Determine the (X, Y) coordinate at the center of the cell enclosing the given text.  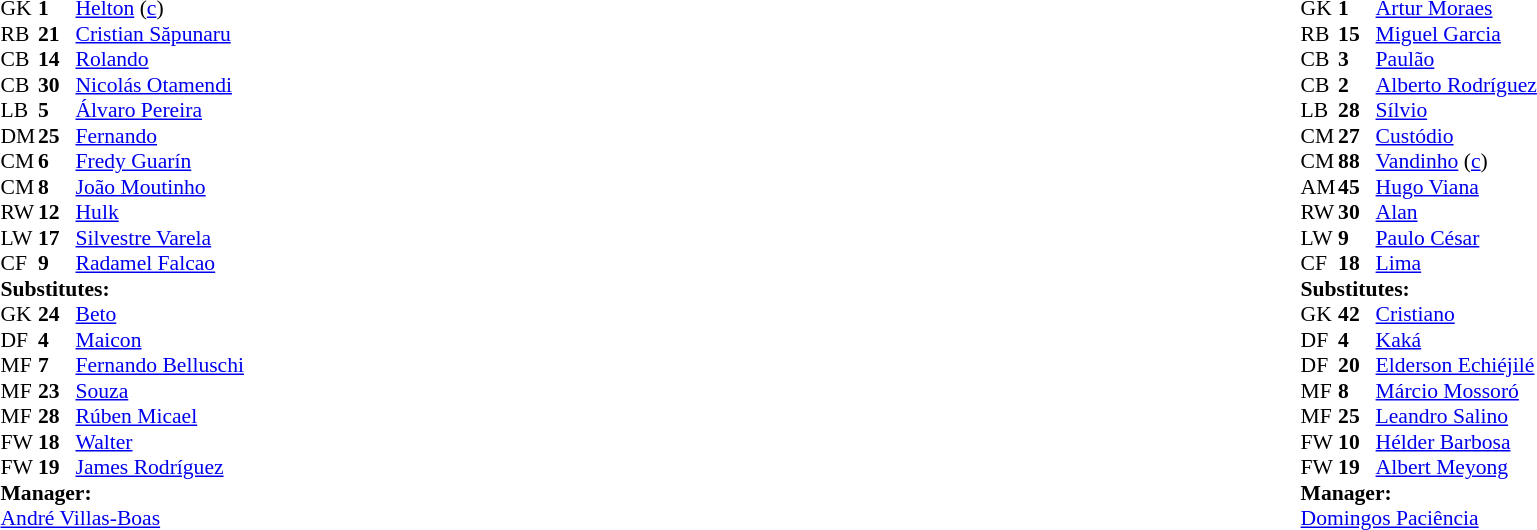
Hélder Barbosa (1456, 442)
Márcio Mossoró (1456, 391)
Paulão (1456, 59)
DM (19, 136)
Cristian Săpunaru (160, 34)
10 (1357, 442)
Walter (160, 442)
Elderson Echiéjilé (1456, 365)
Leandro Salino (1456, 417)
88 (1357, 161)
2 (1357, 85)
Sílvio (1456, 111)
Alberto Rodríguez (1456, 85)
Souza (160, 391)
Maicon (160, 340)
AM (1320, 187)
15 (1357, 34)
21 (57, 34)
Custódio (1456, 136)
Albert Meyong (1456, 467)
Alan (1456, 213)
7 (57, 365)
James Rodríguez (160, 467)
Rolando (160, 59)
Radamel Falcao (160, 263)
Kaká (1456, 340)
24 (57, 315)
Fernando Belluschi (160, 365)
Hulk (160, 213)
17 (57, 238)
Cristiano (1456, 315)
45 (1357, 187)
Fredy Guarín (160, 161)
Miguel Garcia (1456, 34)
Vandinho (c) (1456, 161)
Paulo César (1456, 238)
3 (1357, 59)
Álvaro Pereira (160, 111)
Lima (1456, 263)
5 (57, 111)
23 (57, 391)
Rúben Micael (160, 417)
42 (1357, 315)
14 (57, 59)
6 (57, 161)
20 (1357, 365)
João Moutinho (160, 187)
12 (57, 213)
Fernando (160, 136)
Beto (160, 315)
27 (1357, 136)
Hugo Viana (1456, 187)
Nicolás Otamendi (160, 85)
Silvestre Varela (160, 238)
